Locate the cell with the specified text and output its [x, y] center coordinate. 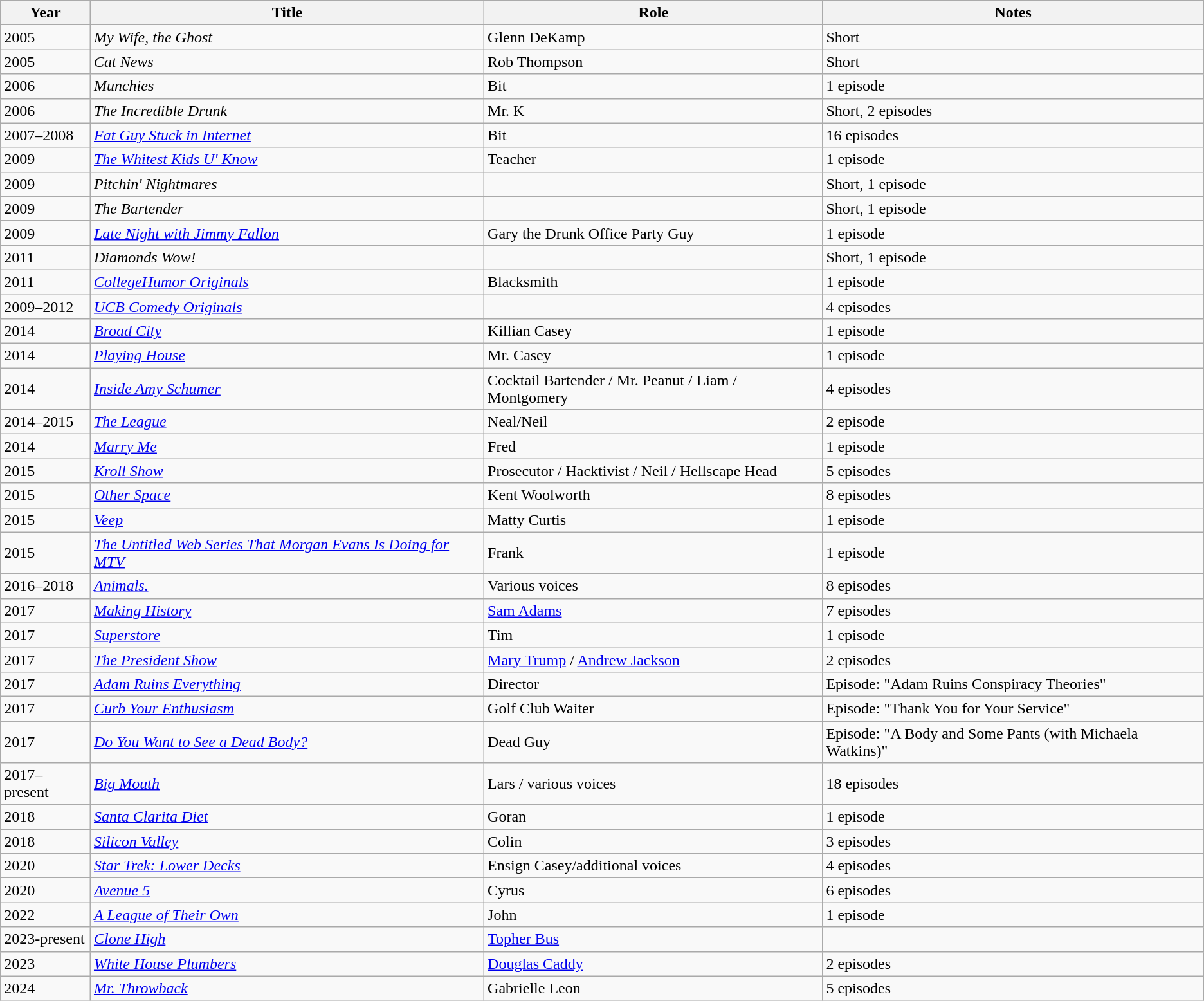
Other Space [287, 495]
Matty Curtis [653, 520]
2014–2015 [46, 422]
Lars / various voices [653, 784]
Avenue 5 [287, 890]
White House Plumbers [287, 964]
The Bartender [287, 208]
Diamonds Wow! [287, 257]
The President Show [287, 659]
18 episodes [1013, 784]
Episode: "A Body and Some Pants (with Michaela Watkins)" [1013, 741]
Director [653, 684]
Animals. [287, 586]
Playing House [287, 356]
Curb Your Enthusiasm [287, 708]
Big Mouth [287, 784]
6 episodes [1013, 890]
Glenn DeKamp [653, 37]
Role [653, 13]
Star Trek: Lower Decks [287, 866]
16 episodes [1013, 135]
Superstore [287, 635]
2016–2018 [46, 586]
Ensign Casey/additional voices [653, 866]
Mary Trump / Andrew Jackson [653, 659]
7 episodes [1013, 611]
Douglas Caddy [653, 964]
Cocktail Bartender / Mr. Peanut / Liam / Montgomery [653, 389]
UCB Comedy Originals [287, 307]
Episode: "Adam Ruins Conspiracy Theories" [1013, 684]
2009–2012 [46, 307]
Frank [653, 553]
Various voices [653, 586]
Short, 2 episodes [1013, 111]
3 episodes [1013, 841]
Late Night with Jimmy Fallon [287, 233]
Pitchin' Nightmares [287, 184]
Veep [287, 520]
Gary the Drunk Office Party Guy [653, 233]
Mr. K [653, 111]
Mr. Throwback [287, 988]
Gabrielle Leon [653, 988]
The Whitest Kids U' Know [287, 160]
Neal/Neil [653, 422]
The Untitled Web Series That Morgan Evans Is Doing for MTV [287, 553]
Marry Me [287, 446]
2023 [46, 964]
My Wife, the Ghost [287, 37]
Broad City [287, 331]
Teacher [653, 160]
Title [287, 13]
Adam Ruins Everything [287, 684]
A League of Their Own [287, 915]
Munchies [287, 86]
Kroll Show [287, 471]
Goran [653, 817]
2017–present [46, 784]
Do You Want to See a Dead Body? [287, 741]
Year [46, 13]
Cat News [287, 62]
Rob Thompson [653, 62]
Sam Adams [653, 611]
Blacksmith [653, 282]
Silicon Valley [287, 841]
Clone High [287, 939]
Episode: "Thank You for Your Service" [1013, 708]
Santa Clarita Diet [287, 817]
2 episode [1013, 422]
Prosecutor / Hacktivist / Neil / Hellscape Head [653, 471]
John [653, 915]
Tim [653, 635]
2024 [46, 988]
Golf Club Waiter [653, 708]
Killian Casey [653, 331]
Notes [1013, 13]
Cyrus [653, 890]
Fat Guy Stuck in Internet [287, 135]
Dead Guy [653, 741]
2022 [46, 915]
Fred [653, 446]
Kent Woolworth [653, 495]
Topher Bus [653, 939]
Mr. Casey [653, 356]
Colin [653, 841]
Making History [287, 611]
The League [287, 422]
CollegeHumor Originals [287, 282]
2023-present [46, 939]
Inside Amy Schumer [287, 389]
The Incredible Drunk [287, 111]
2007–2008 [46, 135]
